Identify which cell holds the provided text, then report its [X, Y] central coordinate. 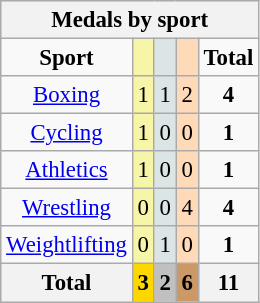
11 [228, 283]
Athletics [67, 170]
Wrestling [67, 208]
Sport [67, 58]
6 [187, 283]
Cycling [67, 133]
Medals by sport [130, 20]
3 [143, 283]
Boxing [67, 95]
Weightlifting [67, 245]
